Locate the cell with the specified text and output its [x, y] center coordinate. 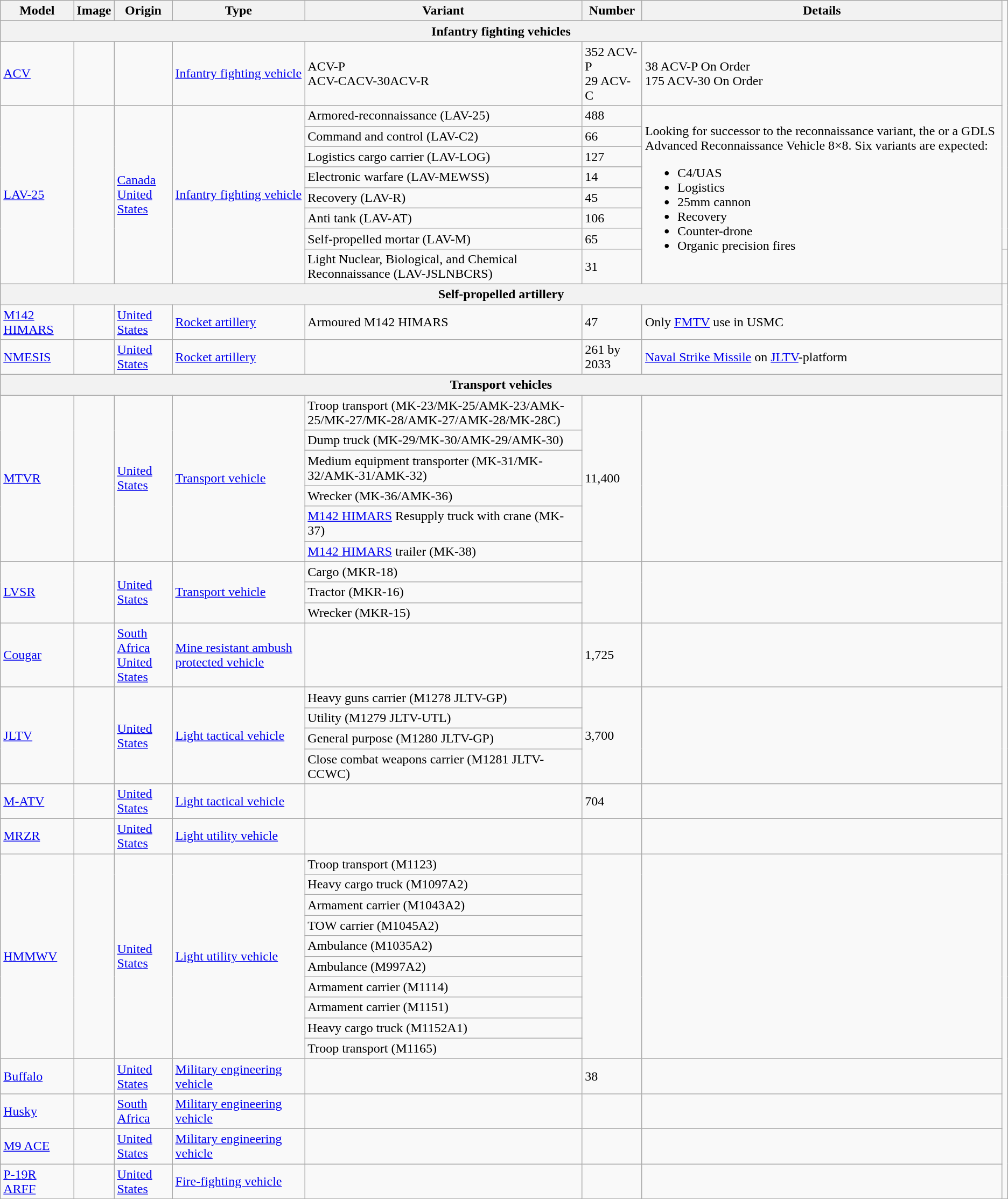
Wrecker (MKR-15) [444, 613]
Ambulance (M997A2) [444, 966]
NMESIS [37, 357]
Tractor (MKR-16) [444, 592]
Model [37, 11]
Self-propelled mortar (LAV-M) [444, 239]
MRZR [37, 837]
LVSR [37, 592]
11,400 [612, 478]
ACV [37, 73]
38 ACV-P On Order175 ACV-30 On Order [822, 73]
P-19R ARFF [37, 1181]
66 [612, 136]
Troop transport (M1165) [444, 1048]
3,700 [612, 735]
M142 HIMARS Resupply truck with crane (MK-37) [444, 523]
South Africa United States [143, 655]
Wrecker (MK-36/AMK-36) [444, 496]
Close combat weapons carrier (M1281 JLTV-CCWC) [444, 766]
General purpose (M1280 JLTV-GP) [444, 738]
Medium equipment transporter (MK-31/MK-32/AMK-31/AMK-32) [444, 468]
Logistics cargo carrier (LAV-LOG) [444, 157]
Origin [143, 11]
Transport vehicles [501, 385]
106 [612, 218]
M142 HIMARS trailer (MK-38) [444, 551]
Ambulance (M1035A2) [444, 946]
Number [612, 11]
Armament carrier (M1114) [444, 987]
Image [94, 11]
Armoured M142 HIMARS [444, 322]
Troop transport (M1123) [444, 864]
M-ATV [37, 801]
JLTV [37, 735]
Infantry fighting vehicles [501, 31]
M142 HIMARS [37, 322]
38 [612, 1076]
Buffalo [37, 1076]
Self-propelled artillery [501, 294]
Heavy cargo truck (M1097A2) [444, 885]
Armament carrier (M1151) [444, 1007]
127 [612, 157]
HMMWV [37, 956]
488 [612, 116]
47 [612, 322]
LAV-25 [37, 195]
Heavy cargo truck (M1152A1) [444, 1028]
Only FMTV use in USMC [822, 322]
Cargo (MKR-18) [444, 572]
Armored-reconnaissance (LAV-25) [444, 116]
Utility (M1279 JLTV-UTL) [444, 718]
352 ACV-P29 ACV-C [612, 73]
65 [612, 239]
Variant [444, 11]
704 [612, 801]
TOW carrier (M1045A2) [444, 925]
45 [612, 198]
Fire-fighting vehicle [239, 1181]
Canada United States [143, 195]
Recovery (LAV-R) [444, 198]
MTVR [37, 478]
Light Nuclear, Biological, and Chemical Reconnaissance (LAV-JSLNBCRS) [444, 266]
Mine resistant ambush protected vehicle [239, 655]
Dump truck (MK-29/MK-30/AMK-29/AMK-30) [444, 440]
South Africa [143, 1111]
Electronic warfare (LAV-MEWSS) [444, 177]
14 [612, 177]
31 [612, 266]
Cougar [37, 655]
Heavy guns carrier (M1278 JLTV-GP) [444, 697]
Type [239, 11]
Husky [37, 1111]
261 by 2033 [612, 357]
Anti tank (LAV-AT) [444, 218]
Armament carrier (M1043A2) [444, 905]
Troop transport (MK-23/MK-25/AMK-23/AMK-25/MK-27/MK-28/AMK-27/AMK-28/MK-28C) [444, 412]
Details [822, 11]
M9 ACE [37, 1146]
Naval Strike Missile on JLTV-platform [822, 357]
1,725 [612, 655]
Command and control (LAV-C2) [444, 136]
ACV-PACV-CACV-30ACV-R [444, 73]
